Extract the (x, y) coordinate from the center of the cell holding the provided text.  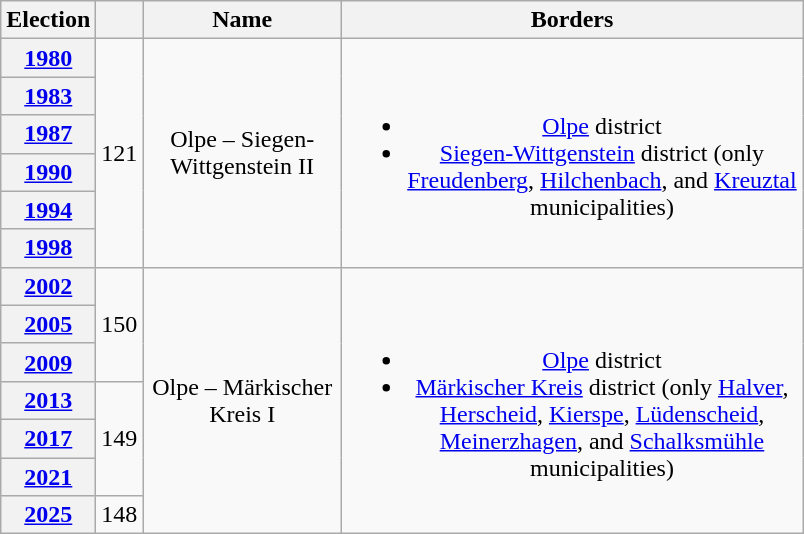
2025 (48, 515)
1983 (48, 96)
1998 (48, 248)
121 (120, 153)
2017 (48, 438)
150 (120, 324)
148 (120, 515)
Olpe – Märkischer Kreis I (242, 400)
Olpe districtMärkischer Kreis district (only Halver, Herscheid, Kierspe, Lüdenscheid, Meinerzhagen, and Schalksmühle municipalities) (572, 400)
149 (120, 438)
1987 (48, 134)
2021 (48, 477)
Election (48, 20)
1980 (48, 58)
Borders (572, 20)
Olpe – Siegen-Wittgenstein II (242, 153)
2013 (48, 400)
Name (242, 20)
Olpe districtSiegen-Wittgenstein district (only Freudenberg, Hilchenbach, and Kreuztal municipalities) (572, 153)
2005 (48, 324)
1994 (48, 210)
1990 (48, 172)
2009 (48, 362)
2002 (48, 286)
